Detect which cell encompasses the target text, then output its (X, Y) center coordinate. 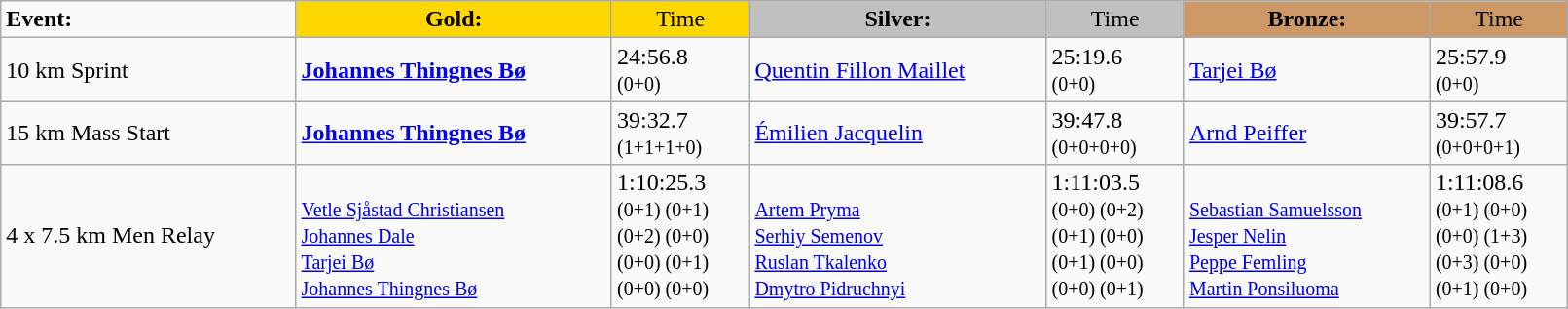
39:47.8(0+0+0+0) (1115, 133)
Quentin Fillon Maillet (897, 70)
25:57.9(0+0) (1499, 70)
Vetle Sjåstad ChristiansenJohannes DaleTarjei BøJohannes Thingnes Bø (454, 236)
1:11:03.5(0+0) (0+2)(0+1) (0+0)(0+1) (0+0)(0+0) (0+1) (1115, 236)
1:11:08.6(0+1) (0+0)(0+0) (1+3)(0+3) (0+0)(0+1) (0+0) (1499, 236)
24:56.8(0+0) (679, 70)
Tarjei Bø (1306, 70)
Bronze: (1306, 19)
Gold: (454, 19)
Sebastian SamuelssonJesper NelinPeppe FemlingMartin Ponsiluoma (1306, 236)
1:10:25.3(0+1) (0+1)(0+2) (0+0)(0+0) (0+1)(0+0) (0+0) (679, 236)
15 km Mass Start (148, 133)
Silver: (897, 19)
4 x 7.5 km Men Relay (148, 236)
10 km Sprint (148, 70)
Émilien Jacquelin (897, 133)
Artem PrymaSerhiy SemenovRuslan TkalenkoDmytro Pidruchnyi (897, 236)
39:32.7(1+1+1+0) (679, 133)
Event: (148, 19)
39:57.7(0+0+0+1) (1499, 133)
25:19.6(0+0) (1115, 70)
Arnd Peiffer (1306, 133)
